From the cell containing the given text, extract its center point as [x, y] coordinate. 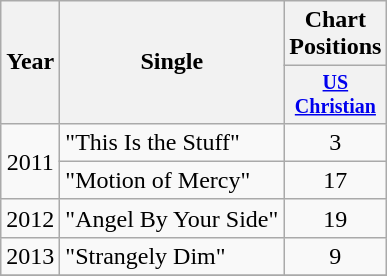
2013 [30, 256]
Year [30, 62]
"Strangely Dim" [172, 256]
US Christian [336, 94]
19 [336, 218]
"This Is the Stuff" [172, 142]
Chart Positions [336, 34]
9 [336, 256]
17 [336, 180]
3 [336, 142]
Single [172, 62]
"Motion of Mercy" [172, 180]
"Angel By Your Side" [172, 218]
2012 [30, 218]
2011 [30, 161]
